Identify which cell holds the provided text, then report its [X, Y] central coordinate. 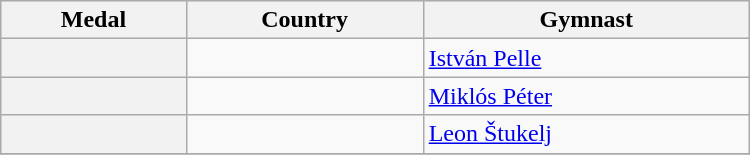
Medal [94, 20]
Country [304, 20]
István Pelle [586, 58]
Miklós Péter [586, 96]
Leon Štukelj [586, 134]
Gymnast [586, 20]
